From the cell containing the given text, extract its center point as (x, y) coordinate. 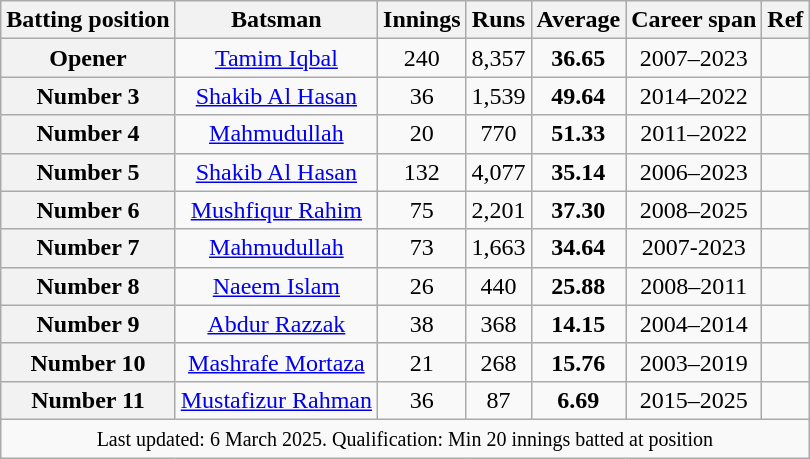
38 (422, 324)
34.64 (578, 248)
87 (498, 400)
51.33 (578, 134)
14.15 (578, 324)
2014–2022 (694, 96)
36.65 (578, 58)
Number 6 (88, 210)
1,539 (498, 96)
132 (422, 172)
21 (422, 362)
73 (422, 248)
Opener (88, 58)
Career span (694, 20)
Mashrafe Mortaza (276, 362)
4,077 (498, 172)
25.88 (578, 286)
26 (422, 286)
440 (498, 286)
20 (422, 134)
Number 4 (88, 134)
2008–2011 (694, 286)
Batsman (276, 20)
Mushfiqur Rahim (276, 210)
Number 3 (88, 96)
Number 5 (88, 172)
2008–2025 (694, 210)
Number 11 (88, 400)
8,357 (498, 58)
Innings (422, 20)
Number 7 (88, 248)
2006–2023 (694, 172)
2015–2025 (694, 400)
Tamim Iqbal (276, 58)
49.64 (578, 96)
Batting position (88, 20)
2004–2014 (694, 324)
6.69 (578, 400)
770 (498, 134)
Average (578, 20)
2007–2023 (694, 58)
240 (422, 58)
Number 8 (88, 286)
2011–2022 (694, 134)
37.30 (578, 210)
368 (498, 324)
268 (498, 362)
Number 9 (88, 324)
Last updated: 6 March 2025. Qualification: Min 20 innings batted at position (405, 438)
Ref (786, 20)
1,663 (498, 248)
2003–2019 (694, 362)
Runs (498, 20)
Number 10 (88, 362)
Abdur Razzak (276, 324)
2,201 (498, 210)
35.14 (578, 172)
Naeem Islam (276, 286)
2007-2023 (694, 248)
Mustafizur Rahman (276, 400)
75 (422, 210)
15.76 (578, 362)
